Find where the given text appears and provide that cell's center as (x, y) coordinate. 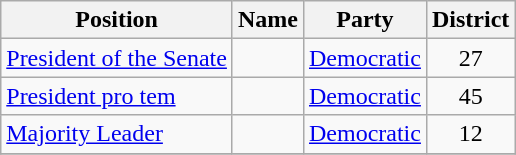
Majority Leader (117, 134)
12 (470, 134)
Party (364, 20)
President pro tem (117, 96)
District (470, 20)
Position (117, 20)
45 (470, 96)
27 (470, 58)
President of the Senate (117, 58)
Name (268, 20)
